Return the [X, Y] coordinate for the center point of the cell that contains the specified text.  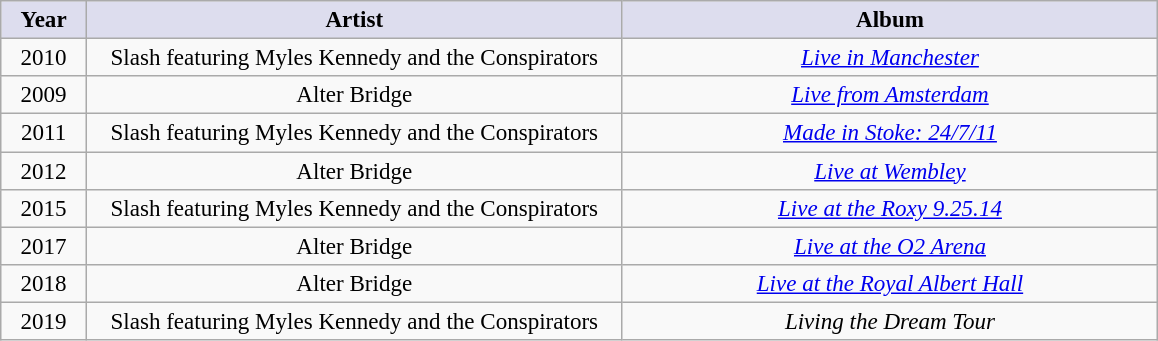
Live at the Royal Albert Hall [890, 284]
2010 [44, 57]
2017 [44, 246]
Live from Amsterdam [890, 95]
2012 [44, 171]
Made in Stoke: 24/7/11 [890, 133]
2011 [44, 133]
Year [44, 20]
2019 [44, 321]
Live in Manchester [890, 57]
2015 [44, 208]
Live at the O2 Arena [890, 246]
Living the Dream Tour [890, 321]
2009 [44, 95]
Live at the Roxy 9.25.14 [890, 208]
Album [890, 20]
2018 [44, 284]
Live at Wembley [890, 171]
Artist [354, 20]
